Capture the cell that displays the provided text and extract its [x, y] central coordinate. 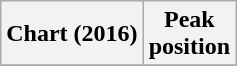
Chart (2016) [72, 34]
Peak position [189, 34]
